Provide the (X, Y) coordinate of the cell's center where the given text is located.  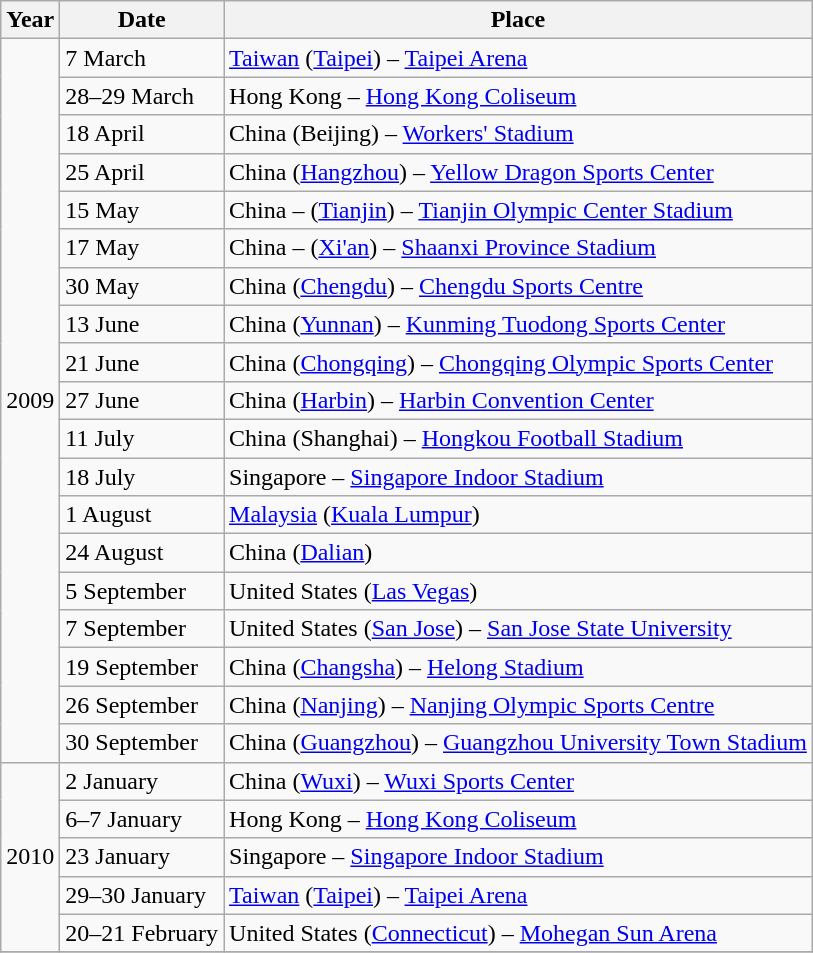
25 April (142, 172)
China (Yunnan) – Kunming Tuodong Sports Center (518, 324)
Date (142, 20)
China (Dalian) (518, 553)
18 April (142, 134)
2010 (30, 857)
2 January (142, 781)
23 January (142, 857)
6–7 January (142, 819)
5 September (142, 591)
30 May (142, 286)
China (Wuxi) – Wuxi Sports Center (518, 781)
1 August (142, 515)
7 March (142, 58)
24 August (142, 553)
China (Shanghai) – Hongkou Football Stadium (518, 438)
7 September (142, 629)
China (Nanjing) – Nanjing Olympic Sports Centre (518, 705)
Place (518, 20)
26 September (142, 705)
15 May (142, 210)
China (Hangzhou) – Yellow Dragon Sports Center (518, 172)
17 May (142, 248)
Malaysia (Kuala Lumpur) (518, 515)
30 September (142, 743)
China – (Tianjin) – Tianjin Olympic Center Stadium (518, 210)
27 June (142, 400)
21 June (142, 362)
11 July (142, 438)
United States (Connecticut) – Mohegan Sun Arena (518, 933)
China (Beijing) – Workers' Stadium (518, 134)
2009 (30, 400)
United States (Las Vegas) (518, 591)
China (Chengdu) – Chengdu Sports Centre (518, 286)
18 July (142, 477)
Year (30, 20)
13 June (142, 324)
19 September (142, 667)
United States (San Jose) – San Jose State University (518, 629)
29–30 January (142, 895)
China (Chongqing) – Chongqing Olympic Sports Center (518, 362)
28–29 March (142, 96)
China (Guangzhou) – Guangzhou University Town Stadium (518, 743)
China (Harbin) – Harbin Convention Center (518, 400)
China – (Xi'an) – Shaanxi Province Stadium (518, 248)
20–21 February (142, 933)
China (Changsha) – Helong Stadium (518, 667)
